Find where the given text appears and provide that cell's center as [x, y] coordinate. 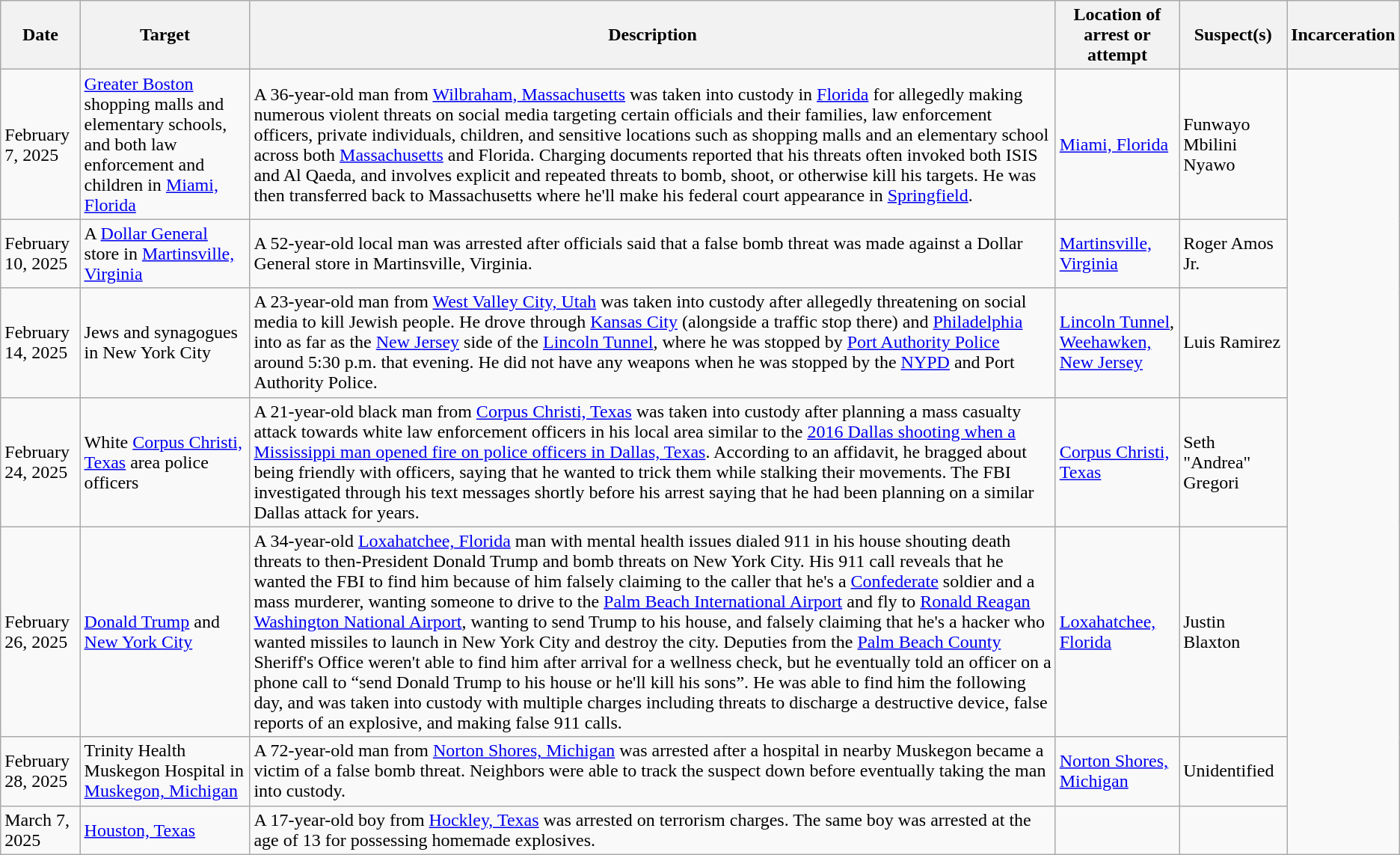
Location of arrest or attempt [1117, 35]
Houston, Texas [165, 830]
Description [652, 35]
Roger Amos Jr. [1233, 254]
Suspect(s) [1233, 35]
Target [165, 35]
Unidentified [1233, 771]
February 28, 2025 [40, 771]
Donald Trump and New York City [165, 631]
Incarceration [1343, 35]
Norton Shores, Michigan [1117, 771]
Lincoln Tunnel, Weehawken, New Jersey [1117, 343]
February 26, 2025 [40, 631]
Funwayo Mbilini Nyawo [1233, 144]
February 10, 2025 [40, 254]
White Corpus Christi, Texas area police officers [165, 462]
Loxahatchee, Florida [1117, 631]
Date [40, 35]
March 7, 2025 [40, 830]
Trinity Health Muskegon Hospital in Muskegon, Michigan [165, 771]
Seth "Andrea" Gregori [1233, 462]
February 7, 2025 [40, 144]
Justin Blaxton [1233, 631]
Greater Boston shopping malls and elementary schools, and both law enforcement and children in Miami, Florida [165, 144]
A 52-year-old local man was arrested after officials said that a false bomb threat was made against a Dollar General store in Martinsville, Virginia. [652, 254]
February 24, 2025 [40, 462]
February 14, 2025 [40, 343]
Miami, Florida [1117, 144]
Martinsville, Virginia [1117, 254]
Jews and synagogues in New York City [165, 343]
Corpus Christi, Texas [1117, 462]
Luis Ramirez [1233, 343]
A Dollar General store in Martinsville, Virginia [165, 254]
